From the cell containing the given text, extract its center point as (x, y) coordinate. 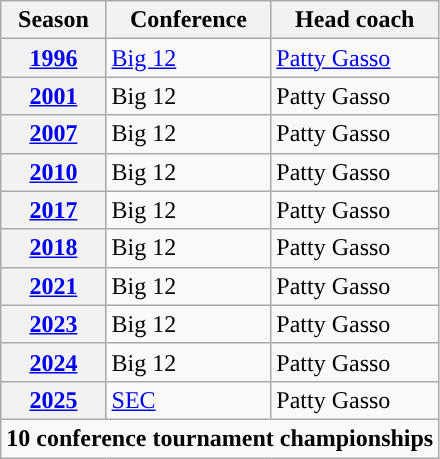
2021 (54, 286)
2010 (54, 172)
2017 (54, 210)
2001 (54, 96)
SEC (188, 400)
2025 (54, 400)
2018 (54, 248)
Conference (188, 20)
10 conference tournament championships (220, 438)
2007 (54, 134)
1996 (54, 58)
Season (54, 20)
2023 (54, 324)
Head coach (355, 20)
2024 (54, 362)
